Find where the given text appears and provide that cell's center as [x, y] coordinate. 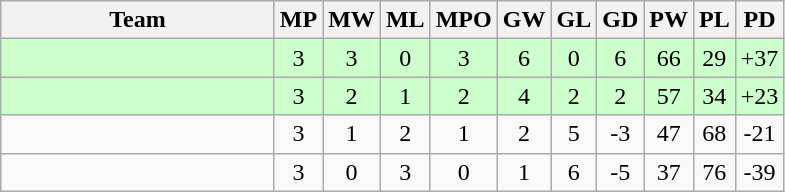
34 [714, 96]
MP [298, 20]
PD [760, 20]
PW [669, 20]
37 [669, 172]
5 [574, 134]
ML [405, 20]
-21 [760, 134]
-3 [620, 134]
66 [669, 58]
+23 [760, 96]
29 [714, 58]
GW [524, 20]
+37 [760, 58]
MPO [464, 20]
4 [524, 96]
PL [714, 20]
GD [620, 20]
-39 [760, 172]
MW [352, 20]
GL [574, 20]
57 [669, 96]
76 [714, 172]
-5 [620, 172]
47 [669, 134]
68 [714, 134]
Team [138, 20]
